Search for the cell housing the specified text and yield its (X, Y) center coordinate. 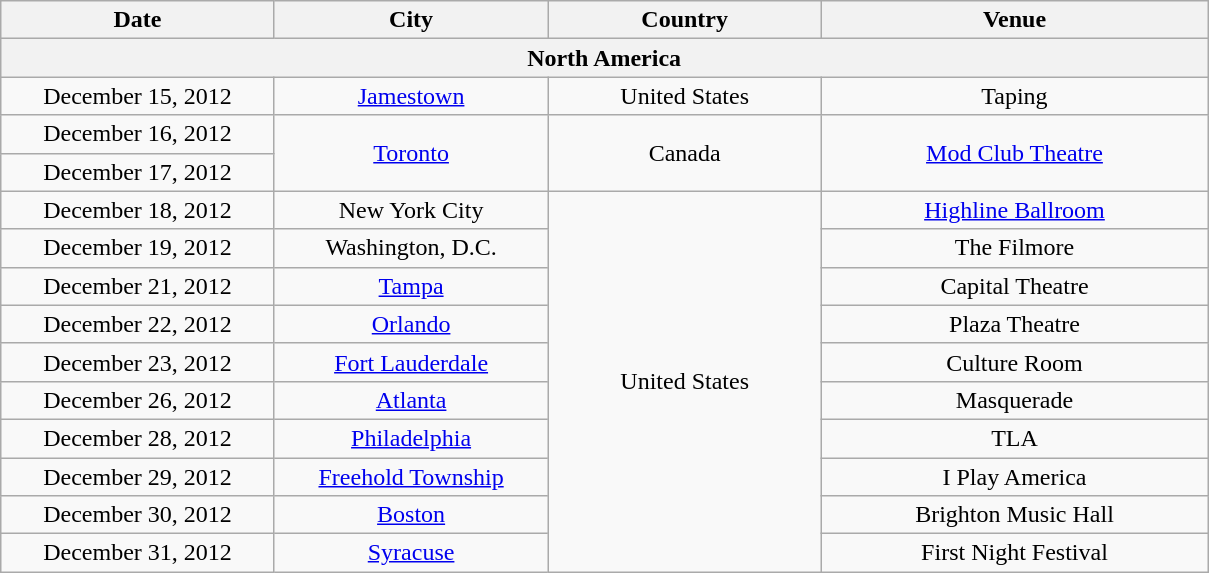
Masquerade (1014, 400)
Jamestown (411, 96)
Fort Lauderdale (411, 362)
Canada (685, 153)
Capital Theatre (1014, 286)
Washington, D.C. (411, 248)
Philadelphia (411, 438)
December 17, 2012 (138, 172)
December 26, 2012 (138, 400)
December 29, 2012 (138, 477)
Brighton Music Hall (1014, 515)
December 18, 2012 (138, 210)
North America (604, 58)
City (411, 20)
Plaza Theatre (1014, 324)
Date (138, 20)
Freehold Township (411, 477)
Country (685, 20)
Venue (1014, 20)
Culture Room (1014, 362)
Syracuse (411, 553)
December 15, 2012 (138, 96)
The Filmore (1014, 248)
December 21, 2012 (138, 286)
December 30, 2012 (138, 515)
December 31, 2012 (138, 553)
Toronto (411, 153)
Highline Ballroom (1014, 210)
Taping (1014, 96)
New York City (411, 210)
I Play America (1014, 477)
December 19, 2012 (138, 248)
Tampa (411, 286)
First Night Festival (1014, 553)
December 28, 2012 (138, 438)
Boston (411, 515)
Atlanta (411, 400)
TLA (1014, 438)
Orlando (411, 324)
December 23, 2012 (138, 362)
December 22, 2012 (138, 324)
December 16, 2012 (138, 134)
Mod Club Theatre (1014, 153)
